Provide the (x, y) coordinate of the cell's center where the given text is located.  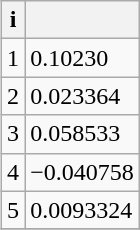
0.0093324 (82, 210)
5 (14, 210)
i (14, 20)
2 (14, 96)
4 (14, 172)
0.023364 (82, 96)
−0.040758 (82, 172)
0.058533 (82, 134)
0.10230 (82, 58)
3 (14, 134)
1 (14, 58)
